Capture the cell that displays the provided text and extract its [X, Y] central coordinate. 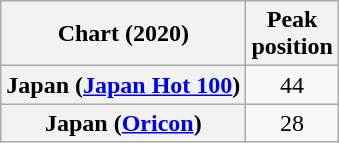
44 [292, 85]
Japan (Japan Hot 100) [124, 85]
28 [292, 123]
Peakposition [292, 34]
Chart (2020) [124, 34]
Japan (Oricon) [124, 123]
